Find where the given text appears and provide that cell's center as (x, y) coordinate. 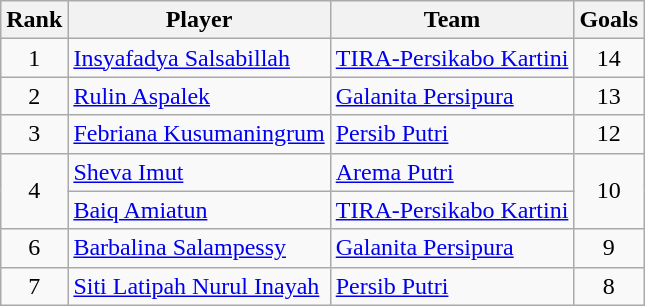
9 (609, 248)
7 (34, 286)
12 (609, 134)
8 (609, 286)
6 (34, 248)
1 (34, 58)
Arema Putri (452, 172)
Goals (609, 20)
Player (199, 20)
10 (609, 191)
14 (609, 58)
Siti Latipah Nurul Inayah (199, 286)
Barbalina Salampessy (199, 248)
Baiq Amiatun (199, 210)
Rulin Aspalek (199, 96)
13 (609, 96)
Sheva Imut (199, 172)
3 (34, 134)
4 (34, 191)
Rank (34, 20)
Team (452, 20)
Febriana Kusumaningrum (199, 134)
2 (34, 96)
Insyafadya Salsabillah (199, 58)
